Output the [x, y] coordinate of the center of the cell containing the given text.  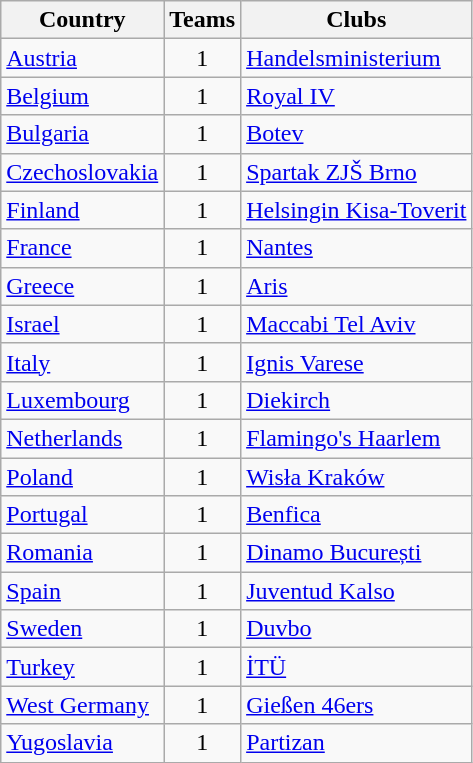
Handelsministerium [356, 58]
Gießen 46ers [356, 705]
Turkey [82, 667]
Bulgaria [82, 134]
Spain [82, 591]
Poland [82, 477]
Greece [82, 286]
Maccabi Tel Aviv [356, 324]
Austria [82, 58]
Clubs [356, 20]
Czechoslovakia [82, 172]
Country [82, 20]
Netherlands [82, 438]
Dinamo București [356, 553]
Wisła Kraków [356, 477]
İTÜ [356, 667]
Diekirch [356, 400]
Duvbo [356, 629]
Helsingin Kisa-Toverit [356, 210]
Sweden [82, 629]
Flamingo's Haarlem [356, 438]
Aris [356, 286]
Juventud Kalso [356, 591]
Teams [202, 20]
Finland [82, 210]
Ignis Varese [356, 362]
Luxembourg [82, 400]
Partizan [356, 743]
Yugoslavia [82, 743]
Benfica [356, 515]
West Germany [82, 705]
Portugal [82, 515]
Italy [82, 362]
Royal IV [356, 96]
Belgium [82, 96]
Nantes [356, 248]
France [82, 248]
Spartak ZJŠ Brno [356, 172]
Botev [356, 134]
Israel [82, 324]
Romania [82, 553]
